Locate the cell with the specified text and output its [x, y] center coordinate. 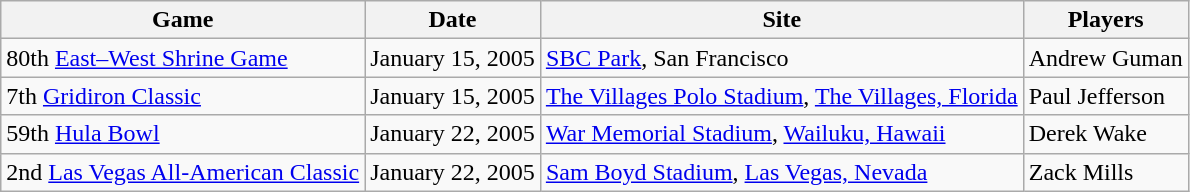
Zack Mills [1106, 172]
59th Hula Bowl [183, 134]
SBC Park, San Francisco [782, 58]
Date [453, 20]
Derek Wake [1106, 134]
2nd Las Vegas All-American Classic [183, 172]
Players [1106, 20]
80th East–West Shrine Game [183, 58]
Andrew Guman [1106, 58]
Paul Jefferson [1106, 96]
War Memorial Stadium, Wailuku, Hawaii [782, 134]
Game [183, 20]
Sam Boyd Stadium, Las Vegas, Nevada [782, 172]
Site [782, 20]
7th Gridiron Classic [183, 96]
The Villages Polo Stadium, The Villages, Florida [782, 96]
